Output the [x, y] coordinate of the center of the cell containing the given text.  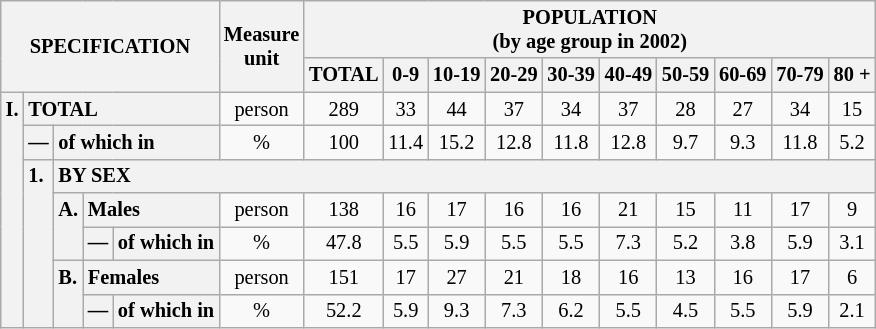
33 [406, 109]
Measure unit [262, 46]
3.1 [852, 243]
47.8 [344, 243]
138 [344, 210]
4.5 [686, 311]
3.8 [742, 243]
I. [12, 210]
44 [456, 109]
2.1 [852, 311]
1. [38, 243]
0-9 [406, 75]
10-19 [456, 75]
52.2 [344, 311]
20-29 [514, 75]
6.2 [570, 311]
30-39 [570, 75]
11 [742, 210]
289 [344, 109]
9.7 [686, 142]
9 [852, 210]
60-69 [742, 75]
Females [151, 277]
SPECIFICATION [110, 46]
B. [68, 294]
Males [151, 210]
28 [686, 109]
70-79 [800, 75]
POPULATION (by age group in 2002) [590, 29]
80 + [852, 75]
13 [686, 277]
BY SEX [465, 176]
50-59 [686, 75]
11.4 [406, 142]
6 [852, 277]
40-49 [628, 75]
15.2 [456, 142]
A. [68, 226]
100 [344, 142]
18 [570, 277]
151 [344, 277]
